Locate the cell with the specified text and output its (x, y) center coordinate. 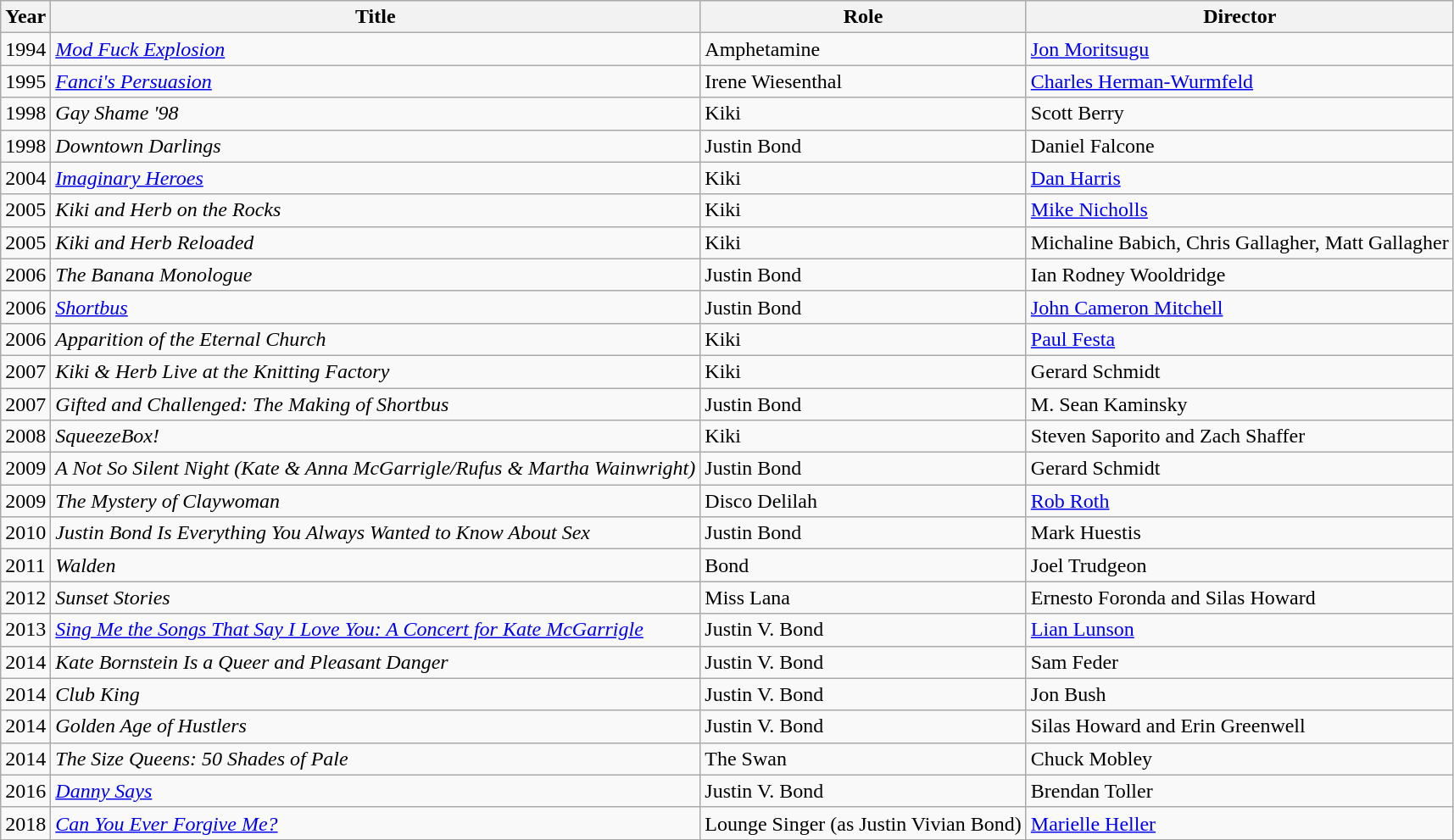
Sunset Stories (376, 598)
Sam Feder (1240, 662)
Bond (863, 565)
Daniel Falcone (1240, 146)
Mod Fuck Explosion (376, 49)
Club King (376, 694)
Brendan Toller (1240, 791)
Justin Bond Is Everything You Always Wanted to Know About Sex (376, 533)
Mike Nicholls (1240, 210)
2012 (25, 598)
Shortbus (376, 307)
Lian Lunson (1240, 630)
Rob Roth (1240, 501)
Role (863, 17)
2013 (25, 630)
Chuck Mobley (1240, 759)
Paul Festa (1240, 339)
Walden (376, 565)
Apparition of the Eternal Church (376, 339)
The Mystery of Claywoman (376, 501)
Amphetamine (863, 49)
Miss Lana (863, 598)
Lounge Singer (as Justin Vivian Bond) (863, 823)
Ian Rodney Wooldridge (1240, 275)
Jon Bush (1240, 694)
2016 (25, 791)
SqueezeBox! (376, 437)
Charles Herman-Wurmfeld (1240, 81)
2011 (25, 565)
Disco Delilah (863, 501)
Kiki and Herb on the Rocks (376, 210)
Gay Shame '98 (376, 114)
Kiki & Herb Live at the Knitting Factory (376, 371)
Fanci's Persuasion (376, 81)
2010 (25, 533)
Imaginary Heroes (376, 178)
A Not So Silent Night (Kate & Anna McGarrigle/Rufus & Martha Wainwright) (376, 469)
2004 (25, 178)
The Banana Monologue (376, 275)
2008 (25, 437)
Can You Ever Forgive Me? (376, 823)
Ernesto Foronda and Silas Howard (1240, 598)
Sing Me the Songs That Say I Love You: A Concert for Kate McGarrigle (376, 630)
The Swan (863, 759)
Joel Trudgeon (1240, 565)
Michaline Babich, Chris Gallagher, Matt Gallagher (1240, 242)
John Cameron Mitchell (1240, 307)
1995 (25, 81)
The Size Queens: 50 Shades of Pale (376, 759)
Danny Says (376, 791)
Title (376, 17)
Marielle Heller (1240, 823)
Director (1240, 17)
Kiki and Herb Reloaded (376, 242)
M. Sean Kaminsky (1240, 404)
Dan Harris (1240, 178)
Golden Age of Hustlers (376, 726)
Irene Wiesenthal (863, 81)
Jon Moritsugu (1240, 49)
2018 (25, 823)
Gifted and Challenged: The Making of Shortbus (376, 404)
Scott Berry (1240, 114)
Year (25, 17)
Silas Howard and Erin Greenwell (1240, 726)
1994 (25, 49)
Kate Bornstein Is a Queer and Pleasant Danger (376, 662)
Steven Saporito and Zach Shaffer (1240, 437)
Downtown Darlings (376, 146)
Mark Huestis (1240, 533)
